Capture the cell that displays the provided text and extract its (x, y) central coordinate. 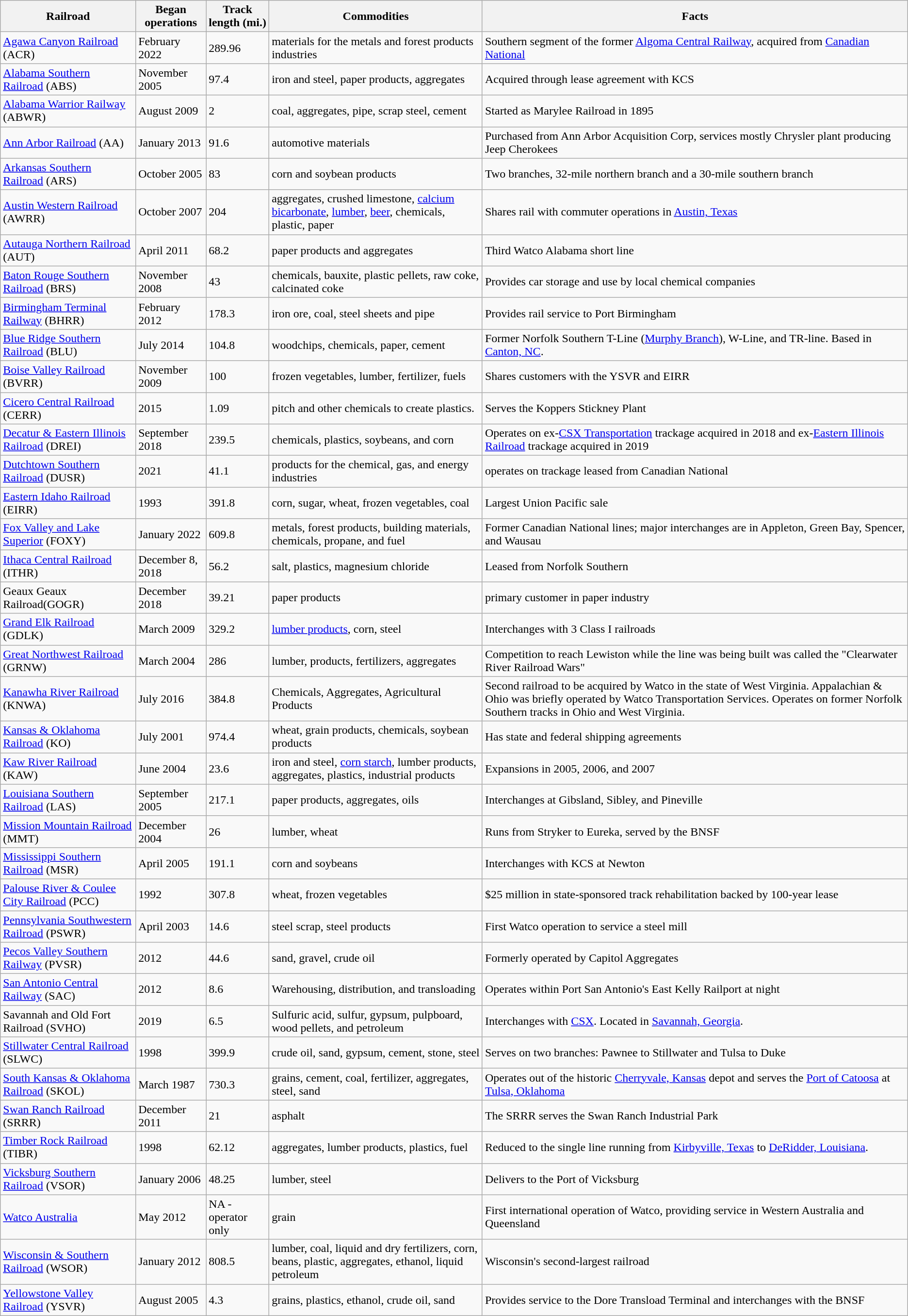
83 (238, 174)
Ann Arbor Railroad (AA) (68, 143)
materials for the metals and forest products industries (376, 48)
2015 (171, 408)
February 2012 (171, 313)
September 2018 (171, 440)
1993 (171, 503)
Sulfuric acid, sulfur, gypsum, pulpboard, wood pellets, and petroleum (376, 1021)
crude oil, sand, gypsum, cement, stone, steel (376, 1053)
April 2011 (171, 250)
Track length (mi.) (238, 16)
Pennsylvania Southwestern Railroad (PSWR) (68, 926)
Fox Valley and Lake Superior (FOXY) (68, 535)
August 2005 (171, 1300)
March 1987 (171, 1084)
Interchanges with KCS at Newton (695, 863)
salt, plastics, magnesium chloride (376, 566)
Yellowstone Valley Railroad (YSVR) (68, 1300)
January 2012 (171, 1262)
286 (238, 661)
Wisconsin & Southern Railroad (WSOR) (68, 1262)
November 2005 (171, 80)
South Kansas & Oklahoma Railroad (SKOL) (68, 1084)
178.3 (238, 313)
Boise Valley Railroad (BVRR) (68, 377)
corn, sugar, wheat, frozen vegetables, coal (376, 503)
Expansions in 2005, 2006, and 2007 (695, 769)
Leased from Norfolk Southern (695, 566)
February 2022 (171, 48)
lumber, wheat (376, 832)
July 2014 (171, 345)
Agawa Canyon Railroad (ACR) (68, 48)
Arkansas Southern Railroad (ARS) (68, 174)
Mississippi Southern Railroad (MSR) (68, 863)
lumber, steel (376, 1179)
329.2 (238, 629)
Kanawha River Railroad (KNWA) (68, 699)
Operates within Port San Antonio's East Kelly Railport at night (695, 990)
Interchanges with 3 Class I railroads (695, 629)
aggregates, lumber products, plastics, fuel (376, 1147)
April 2005 (171, 863)
6.5 (238, 1021)
Stillwater Central Railroad (SLWC) (68, 1053)
Delivers to the Port of Vicksburg (695, 1179)
4.3 (238, 1300)
Southern segment of the former Algoma Central Railway, acquired from Canadian National (695, 48)
1992 (171, 895)
391.8 (238, 503)
Cicero Central Railroad (CERR) (68, 408)
Alabama Warrior Railway (ABWR) (68, 111)
grains, cement, coal, fertilizer, aggregates, steel, sand (376, 1084)
2021 (171, 472)
204 (238, 212)
corn and soybean products (376, 174)
pitch and other chemicals to create plastics. (376, 408)
Autauga Northern Railroad (AUT) (68, 250)
Interchanges with CSX. Located in Savannah, Georgia. (695, 1021)
26 (238, 832)
October 2007 (171, 212)
sand, gravel, crude oil (376, 958)
May 2012 (171, 1217)
Largest Union Pacific sale (695, 503)
Third Watco Alabama short line (695, 250)
March 2009 (171, 629)
December 2004 (171, 832)
Swan Ranch Railroad (SRRR) (68, 1116)
Shares rail with commuter operations in Austin, Texas (695, 212)
paper products and aggregates (376, 250)
Two branches, 32-mile northern branch and a 30-mile southern branch (695, 174)
Competition to reach Lewiston while the line was being built was called the "Clearwater River Railroad Wars" (695, 661)
Baton Rouge Southern Railroad (BRS) (68, 281)
Runs from Stryker to Eureka, served by the BNSF (695, 832)
56.2 (238, 566)
217.1 (238, 800)
974.4 (238, 737)
Acquired through lease agreement with KCS (695, 80)
Pecos Valley Southern Railway (PVSR) (68, 958)
Mission Mountain Railroad (MMT) (68, 832)
grains, plastics, ethanol, crude oil, sand (376, 1300)
Former Canadian National lines; major interchanges are in Appleton, Green Bay, Spencer, and Wausau (695, 535)
July 2016 (171, 699)
coal, aggregates, pipe, scrap steel, cement (376, 111)
48.25 (238, 1179)
Provides car storage and use by local chemical companies (695, 281)
97.4 (238, 80)
384.8 (238, 699)
The SRRR serves the Swan Ranch Industrial Park (695, 1116)
paper products (376, 598)
steel scrap, steel products (376, 926)
asphalt (376, 1116)
woodchips, chemicals, paper, cement (376, 345)
Purchased from Ann Arbor Acquisition Corp, services mostly Chrysler plant producing Jeep Cherokees (695, 143)
Ithaca Central Railroad (ITHR) (68, 566)
metals, forest products, building materials, chemicals, propane, and fuel (376, 535)
609.8 (238, 535)
41.1 (238, 472)
Austin Western Railroad (AWRR) (68, 212)
December 2018 (171, 598)
Interchanges at Gibsland, Sibley, and Pineville (695, 800)
Decatur & Eastern Illinois Railroad (DREI) (68, 440)
Former Norfolk Southern T-Line (Murphy Branch), W-Line, and TR-line. Based in Canton, NC. (695, 345)
43 (238, 281)
307.8 (238, 895)
frozen vegetables, lumber, fertilizer, fuels (376, 377)
paper products, aggregates, oils (376, 800)
Operates out of the historic Cherryvale, Kansas depot and serves the Port of Catoosa at Tulsa, Oklahoma (695, 1084)
iron and steel, corn starch, lumber products, aggregates, plastics, industrial products (376, 769)
808.5 (238, 1262)
January 2013 (171, 143)
Watco Australia (68, 1217)
Serves the Koppers Stickney Plant (695, 408)
Shares customers with the YSVR and EIRR (695, 377)
San Antonio Central Railway (SAC) (68, 990)
operates on trackage leased from Canadian National (695, 472)
Commodities (376, 16)
July 2001 (171, 737)
First international operation of Watco, providing service in Western Australia and Queensland (695, 1217)
Reduced to the single line running from Kirbyville, Texas to DeRidder, Louisiana. (695, 1147)
grain (376, 1217)
Started as Marylee Railroad in 1895 (695, 111)
730.3 (238, 1084)
Serves on two branches: Pawnee to Stillwater and Tulsa to Duke (695, 1053)
Began operations (171, 16)
lumber, products, fertilizers, aggregates (376, 661)
Vicksburg Southern Railroad (VSOR) (68, 1179)
Kaw River Railroad (KAW) (68, 769)
Provides rail service to Port Birmingham (695, 313)
December 8, 2018 (171, 566)
April 2003 (171, 926)
23.6 (238, 769)
Palouse River & Coulee City Railroad (PCC) (68, 895)
Railroad (68, 16)
automotive materials (376, 143)
8.6 (238, 990)
August 2009 (171, 111)
corn and soybeans (376, 863)
chemicals, bauxite, plastic pellets, raw coke, calcinated coke (376, 281)
399.9 (238, 1053)
lumber products, corn, steel (376, 629)
chemicals, plastics, soybeans, and corn (376, 440)
Facts (695, 16)
March 2004 (171, 661)
104.8 (238, 345)
January 2022 (171, 535)
289.96 (238, 48)
Alabama Southern Railroad (ABS) (68, 80)
First Watco operation to service a steel mill (695, 926)
1.09 (238, 408)
November 2009 (171, 377)
lumber, coal, liquid and dry fertilizers, corn, beans, plastic, aggregates, ethanol, liquid petroleum (376, 1262)
iron ore, coal, steel sheets and pipe (376, 313)
Louisiana Southern Railroad (LAS) (68, 800)
December 2011 (171, 1116)
October 2005 (171, 174)
39.21 (238, 598)
68.2 (238, 250)
Formerly operated by Capitol Aggregates (695, 958)
aggregates, crushed limestone, calcium bicarbonate, lumber, beer, chemicals, plastic, paper (376, 212)
2 (238, 111)
Blue Ridge Southern Railroad (BLU) (68, 345)
Provides service to the Dore Transload Terminal and interchanges with the BNSF (695, 1300)
Birmingham Terminal Railway (BHRR) (68, 313)
14.6 (238, 926)
Eastern Idaho Railroad (EIRR) (68, 503)
Has state and federal shipping agreements (695, 737)
44.6 (238, 958)
91.6 (238, 143)
Grand Elk Railroad (GDLK) (68, 629)
November 2008 (171, 281)
products for the chemical, gas, and energy industries (376, 472)
Wisconsin's second-largest railroad (695, 1262)
June 2004 (171, 769)
Timber Rock Railroad (TIBR) (68, 1147)
Great Northwest Railroad (GRNW) (68, 661)
January 2006 (171, 1179)
primary customer in paper industry (695, 598)
2019 (171, 1021)
Warehousing, distribution, and transloading (376, 990)
Kansas & Oklahoma Railroad (KO) (68, 737)
191.1 (238, 863)
62.12 (238, 1147)
NA - operator only (238, 1217)
Geaux Geaux Railroad(GOGR) (68, 598)
Savannah and Old Fort Railroad (SVHO) (68, 1021)
wheat, grain products, chemicals, soybean products (376, 737)
Dutchtown Southern Railroad (DUSR) (68, 472)
September 2005 (171, 800)
iron and steel, paper products, aggregates (376, 80)
239.5 (238, 440)
wheat, frozen vegetables (376, 895)
$25 million in state-sponsored track rehabilitation backed by 100-year lease (695, 895)
100 (238, 377)
Operates on ex-CSX Transportation trackage acquired in 2018 and ex-Eastern Illinois Railroad trackage acquired in 2019 (695, 440)
Chemicals, Aggregates, Agricultural Products (376, 699)
21 (238, 1116)
